Locate the cell with the specified text and output its (x, y) center coordinate. 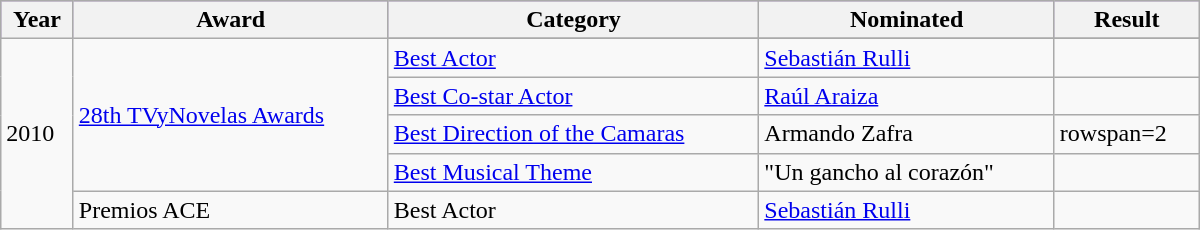
Raúl Araiza (907, 96)
Year (38, 20)
Best Direction of the Camaras (574, 134)
Nominated (907, 20)
rowspan=2 (1126, 134)
Result (1126, 20)
Category (574, 20)
Best Musical Theme (574, 172)
"Un gancho al corazón" (907, 172)
Premios ACE (230, 210)
Best Co-star Actor (574, 96)
2010 (38, 134)
Armando Zafra (907, 134)
Award (230, 20)
28th TVyNovelas Awards (230, 115)
